Output the (x, y) coordinate of the center of the cell containing the given text.  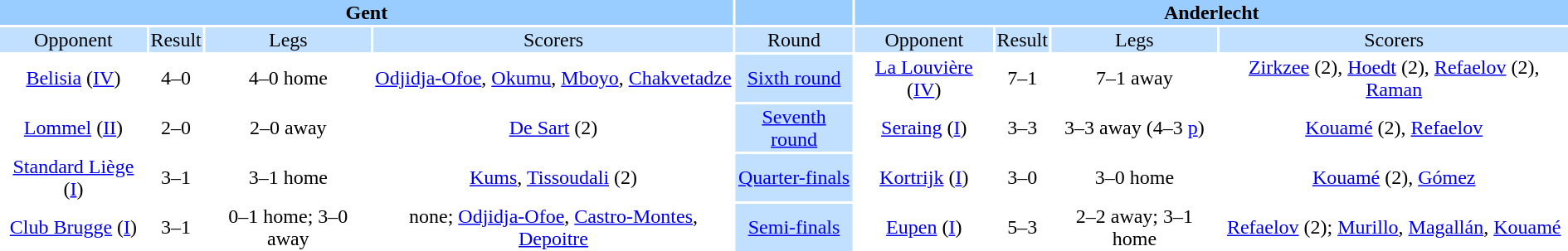
4–0 home (288, 78)
Odjidja-Ofoe, Okumu, Mboyo, Chakvetadze (553, 78)
Kortrijk (I) (924, 177)
Kums, Tissoudali (2) (553, 177)
Anderlecht (1211, 12)
La Louvière (IV) (924, 78)
3–1 home (288, 177)
3–3 (1022, 128)
7–1 away (1134, 78)
De Sart (2) (553, 128)
Lommel (II) (73, 128)
Quarter-finals (795, 177)
7–1 (1022, 78)
3–3 away (4–3 p) (1134, 128)
Refaelov (2); Murillo, Magallán, Kouamé (1394, 227)
0–1 home; 3–0 away (288, 227)
Zirkzee (2), Hoedt (2), Refaelov (2), Raman (1394, 78)
4–0 (176, 78)
5–3 (1022, 227)
Club Brugge (I) (73, 227)
Standard Liège (I) (73, 177)
Belisia (IV) (73, 78)
3–0 (1022, 177)
Kouamé (2), Gómez (1394, 177)
none; Odjidja-Ofoe, Castro-Montes, Depoitre (553, 227)
Round (795, 40)
Eupen (I) (924, 227)
3–0 home (1134, 177)
Kouamé (2), Refaelov (1394, 128)
2–2 away; 3–1 home (1134, 227)
Seraing (I) (924, 128)
Semi-finals (795, 227)
2–0 (176, 128)
Sixth round (795, 78)
Seventh round (795, 128)
Gent (367, 12)
2–0 away (288, 128)
